Capture the cell that displays the provided text and extract its [x, y] central coordinate. 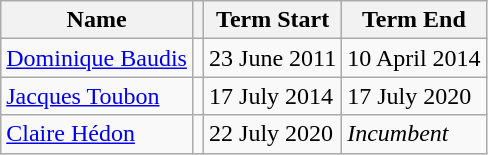
17 July 2020 [414, 96]
Term Start [273, 20]
Incumbent [414, 134]
17 July 2014 [273, 96]
Dominique Baudis [97, 58]
Claire Hédon [97, 134]
10 April 2014 [414, 58]
23 June 2011 [273, 58]
Term End [414, 20]
Name [97, 20]
22 July 2020 [273, 134]
Jacques Toubon [97, 96]
